Capture the cell that displays the provided text and extract its (x, y) central coordinate. 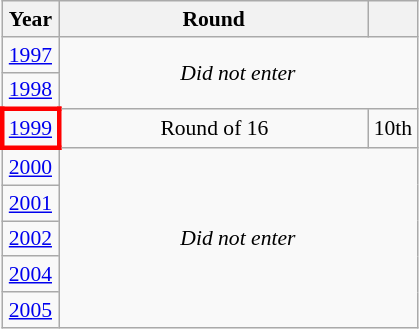
10th (394, 130)
2005 (30, 310)
2002 (30, 239)
1998 (30, 90)
Round of 16 (214, 130)
2000 (30, 166)
Year (30, 19)
2004 (30, 275)
1997 (30, 55)
2001 (30, 203)
1999 (30, 130)
Round (214, 19)
